Determine the [x, y] coordinate at the center of the cell enclosing the given text.  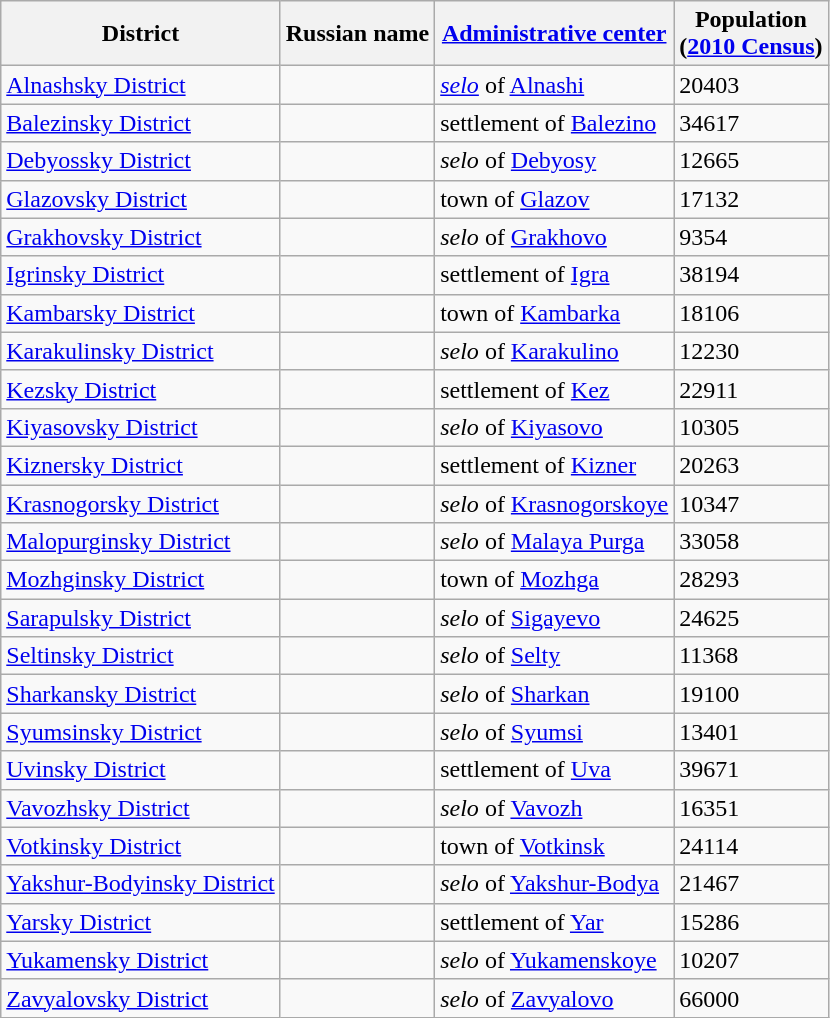
town of Glazov [554, 199]
16351 [751, 808]
settlement of Yar [554, 922]
19100 [751, 694]
Administrative center [554, 34]
20403 [751, 85]
13401 [751, 732]
28293 [751, 580]
24114 [751, 846]
selo of Krasnogorskoye [554, 503]
selo of Alnashi [554, 85]
Mozhginsky District [140, 580]
Zavyalovsky District [140, 998]
selo of Sharkan [554, 694]
Kiyasovsky District [140, 427]
selo of Malaya Purga [554, 542]
Malopurginsky District [140, 542]
selo of Karakulino [554, 351]
Sharkansky District [140, 694]
Igrinsky District [140, 275]
39671 [751, 770]
Grakhovsky District [140, 237]
15286 [751, 922]
settlement of Kez [554, 389]
22911 [751, 389]
Vavozhsky District [140, 808]
Alnashsky District [140, 85]
11368 [751, 656]
selo of Debyosy [554, 161]
34617 [751, 123]
24625 [751, 618]
Uvinsky District [140, 770]
Debyossky District [140, 161]
20263 [751, 465]
selo of Syumsi [554, 732]
Yukamensky District [140, 960]
town of Kambarka [554, 313]
Sarapulsky District [140, 618]
settlement of Kizner [554, 465]
Votkinsky District [140, 846]
Yakshur-Bodyinsky District [140, 884]
District [140, 34]
Yarsky District [140, 922]
38194 [751, 275]
Kezsky District [140, 389]
18106 [751, 313]
settlement of Igra [554, 275]
Seltinsky District [140, 656]
12230 [751, 351]
town of Votkinsk [554, 846]
17132 [751, 199]
Balezinsky District [140, 123]
Syumsinsky District [140, 732]
10347 [751, 503]
66000 [751, 998]
Kiznersky District [140, 465]
33058 [751, 542]
selo of Vavozh [554, 808]
selo of Zavyalovo [554, 998]
Glazovsky District [140, 199]
selo of Yakshur-Bodya [554, 884]
Krasnogorsky District [140, 503]
selo of Kiyasovo [554, 427]
10207 [751, 960]
town of Mozhga [554, 580]
selo of Grakhovo [554, 237]
selo of Yukamenskoye [554, 960]
selo of Selty [554, 656]
settlement of Balezino [554, 123]
21467 [751, 884]
12665 [751, 161]
selo of Sigayevo [554, 618]
Russian name [357, 34]
9354 [751, 237]
Population(2010 Census) [751, 34]
Kambarsky District [140, 313]
Karakulinsky District [140, 351]
settlement of Uva [554, 770]
10305 [751, 427]
